Determine the [x, y] coordinate at the center of the cell enclosing the given text.  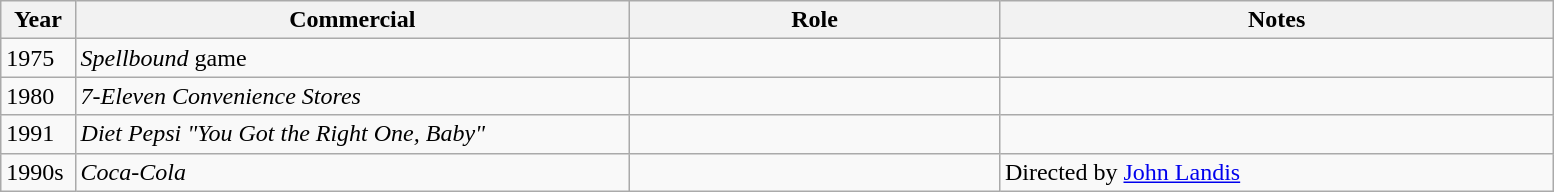
1990s [38, 172]
7-Eleven Convenience Stores [352, 96]
1975 [38, 58]
Notes [1276, 20]
Directed by John Landis [1276, 172]
1991 [38, 134]
Year [38, 20]
Role [815, 20]
Spellbound game [352, 58]
1980 [38, 96]
Diet Pepsi "You Got the Right One, Baby" [352, 134]
Coca-Cola [352, 172]
Commercial [352, 20]
